Find where the given text appears and provide that cell's center as (X, Y) coordinate. 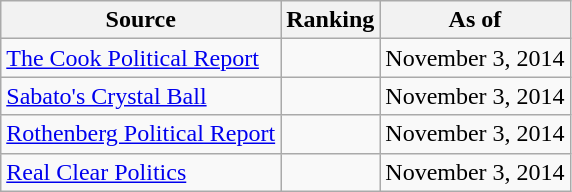
Ranking (330, 20)
Source (141, 20)
Real Clear Politics (141, 172)
As of (475, 20)
Sabato's Crystal Ball (141, 96)
Rothenberg Political Report (141, 134)
The Cook Political Report (141, 58)
